Provide the (x, y) coordinate of the cell's center where the given text is located.  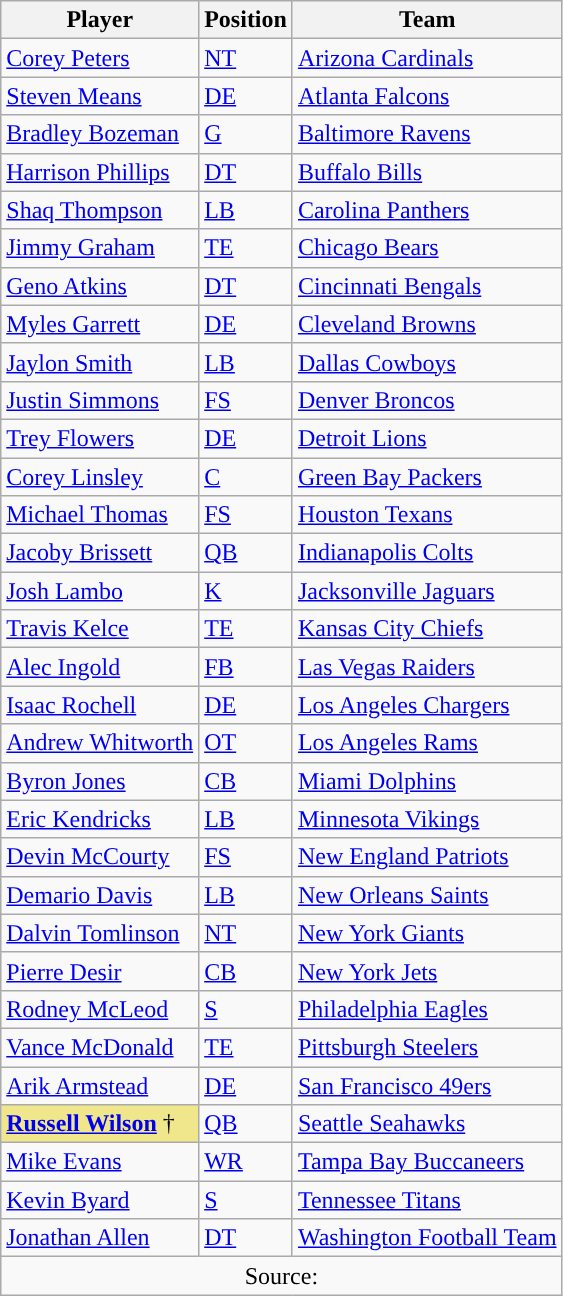
Pittsburgh Steelers (427, 1047)
Jacoby Brissett (100, 553)
C (246, 477)
Position (246, 20)
Pierre Desir (100, 971)
Byron Jones (100, 781)
New York Giants (427, 933)
Vance McDonald (100, 1047)
Arizona Cardinals (427, 58)
Devin McCourty (100, 857)
Michael Thomas (100, 515)
Source: (282, 1276)
Detroit Lions (427, 438)
Chicago Bears (427, 248)
Josh Lambo (100, 591)
Baltimore Ravens (427, 134)
Jonathan Allen (100, 1238)
Myles Garrett (100, 324)
Tennessee Titans (427, 1200)
Steven Means (100, 96)
Harrison Phillips (100, 172)
Rodney McLeod (100, 1009)
Atlanta Falcons (427, 96)
Houston Texans (427, 515)
Dallas Cowboys (427, 362)
Miami Dolphins (427, 781)
Denver Broncos (427, 400)
Carolina Panthers (427, 210)
Corey Peters (100, 58)
Team (427, 20)
Los Angeles Rams (427, 743)
Washington Football Team (427, 1238)
Mike Evans (100, 1162)
New York Jets (427, 971)
Indianapolis Colts (427, 553)
Trey Flowers (100, 438)
Cincinnati Bengals (427, 286)
Minnesota Vikings (427, 819)
Los Angeles Chargers (427, 705)
Eric Kendricks (100, 819)
Geno Atkins (100, 286)
K (246, 591)
Justin Simmons (100, 400)
Andrew Whitworth (100, 743)
OT (246, 743)
Isaac Rochell (100, 705)
Demario Davis (100, 895)
Dalvin Tomlinson (100, 933)
Kansas City Chiefs (427, 629)
Jacksonville Jaguars (427, 591)
New England Patriots (427, 857)
Bradley Bozeman (100, 134)
FB (246, 667)
San Francisco 49ers (427, 1085)
Russell Wilson † (100, 1124)
Jimmy Graham (100, 248)
Jaylon Smith (100, 362)
Kevin Byard (100, 1200)
Arik Armstead (100, 1085)
New Orleans Saints (427, 895)
Philadelphia Eagles (427, 1009)
Buffalo Bills (427, 172)
Tampa Bay Buccaneers (427, 1162)
Shaq Thompson (100, 210)
WR (246, 1162)
Seattle Seahawks (427, 1124)
Las Vegas Raiders (427, 667)
Alec Ingold (100, 667)
Travis Kelce (100, 629)
Green Bay Packers (427, 477)
Corey Linsley (100, 477)
Cleveland Browns (427, 324)
Player (100, 20)
G (246, 134)
